From the cell containing the given text, extract its center point as (X, Y) coordinate. 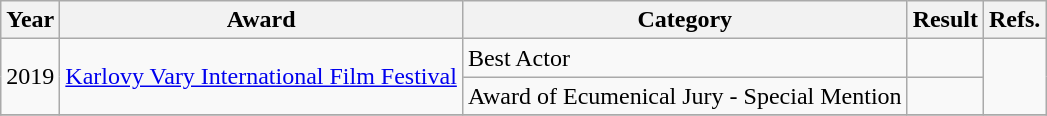
Award of Ecumenical Jury - Special Mention (684, 96)
Year (30, 20)
Best Actor (684, 58)
Category (684, 20)
Award (262, 20)
Refs. (1015, 20)
Karlovy Vary International Film Festival (262, 77)
2019 (30, 77)
Result (945, 20)
